Detect which cell encompasses the target text, then output its (x, y) center coordinate. 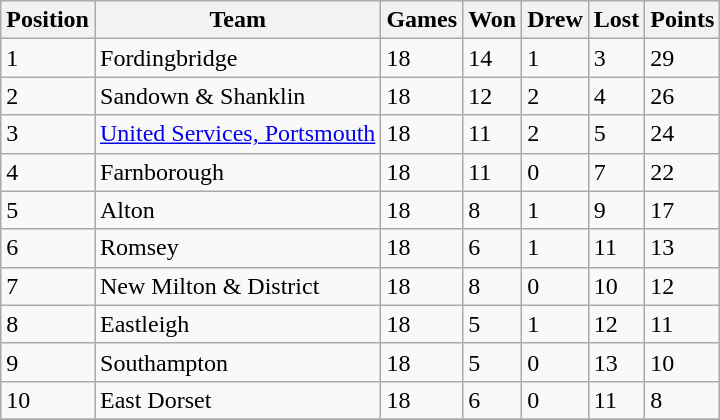
Fordingbridge (237, 58)
Lost (616, 20)
29 (682, 58)
Eastleigh (237, 324)
Sandown & Shanklin (237, 96)
Romsey (237, 248)
United Services, Portsmouth (237, 134)
Southampton (237, 362)
26 (682, 96)
Won (492, 20)
24 (682, 134)
Farnborough (237, 172)
East Dorset (237, 400)
Points (682, 20)
Alton (237, 210)
17 (682, 210)
22 (682, 172)
Drew (556, 20)
Position (48, 20)
14 (492, 58)
Team (237, 20)
New Milton & District (237, 286)
Games (422, 20)
